Scan for the cell matching the given text and deliver its (x, y) coordinate at center. 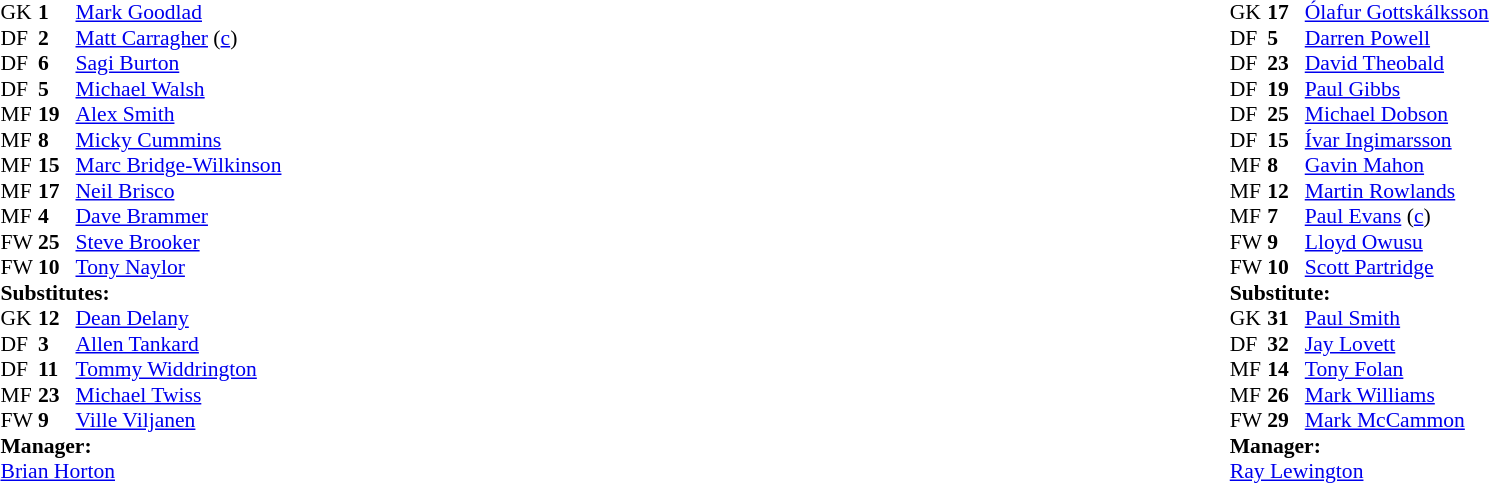
31 (1286, 319)
Mark Goodlad (226, 13)
Ville Viljanen (226, 421)
32 (1286, 344)
2 (57, 38)
Steve Brooker (226, 242)
1 (57, 13)
11 (57, 369)
4 (57, 217)
26 (1286, 395)
6 (57, 63)
Dean Delany (226, 319)
Marc Bridge-Wilkinson (226, 165)
Tony Naylor (226, 267)
7 (1286, 217)
Manager: (188, 446)
Tommy Widdrington (226, 369)
Allen Tankard (226, 344)
3 (57, 344)
Sagi Burton (226, 63)
Micky Cummins (226, 140)
Substitutes: (188, 293)
29 (1286, 421)
Dave Brammer (226, 217)
Matt Carragher (c) (226, 38)
Michael Twiss (226, 395)
14 (1286, 369)
Alex Smith (226, 115)
Neil Brisco (226, 191)
Michael Walsh (226, 89)
